Provide the (X, Y) coordinate of the cell's center where the given text is located.  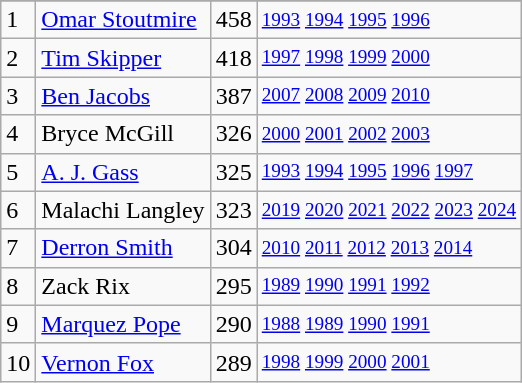
8 (18, 286)
4 (18, 134)
387 (234, 96)
10 (18, 362)
1989 1990 1991 1992 (389, 286)
Vernon Fox (123, 362)
Marquez Pope (123, 324)
2000 2001 2002 2003 (389, 134)
1 (18, 20)
Tim Skipper (123, 58)
458 (234, 20)
295 (234, 286)
326 (234, 134)
5 (18, 172)
2010 2011 2012 2013 2014 (389, 248)
3 (18, 96)
325 (234, 172)
1998 1999 2000 2001 (389, 362)
Bryce McGill (123, 134)
304 (234, 248)
1997 1998 1999 2000 (389, 58)
1993 1994 1995 1996 (389, 20)
2007 2008 2009 2010 (389, 96)
418 (234, 58)
2 (18, 58)
9 (18, 324)
1988 1989 1990 1991 (389, 324)
A. J. Gass (123, 172)
Zack Rix (123, 286)
6 (18, 210)
Ben Jacobs (123, 96)
323 (234, 210)
1993 1994 1995 1996 1997 (389, 172)
290 (234, 324)
7 (18, 248)
289 (234, 362)
Malachi Langley (123, 210)
Derron Smith (123, 248)
2019 2020 2021 2022 2023 2024 (389, 210)
Omar Stoutmire (123, 20)
